Return (X, Y) of the center of cell containing provided text 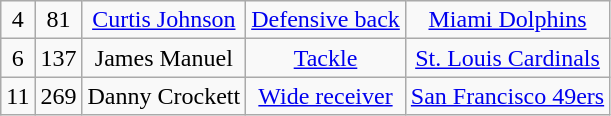
San Francisco 49ers (507, 96)
Tackle (326, 58)
Wide receiver (326, 96)
4 (18, 20)
81 (58, 20)
137 (58, 58)
St. Louis Cardinals (507, 58)
Defensive back (326, 20)
Danny Crockett (164, 96)
269 (58, 96)
Curtis Johnson (164, 20)
11 (18, 96)
6 (18, 58)
Miami Dolphins (507, 20)
James Manuel (164, 58)
